Search for the cell housing the specified text and yield its [X, Y] center coordinate. 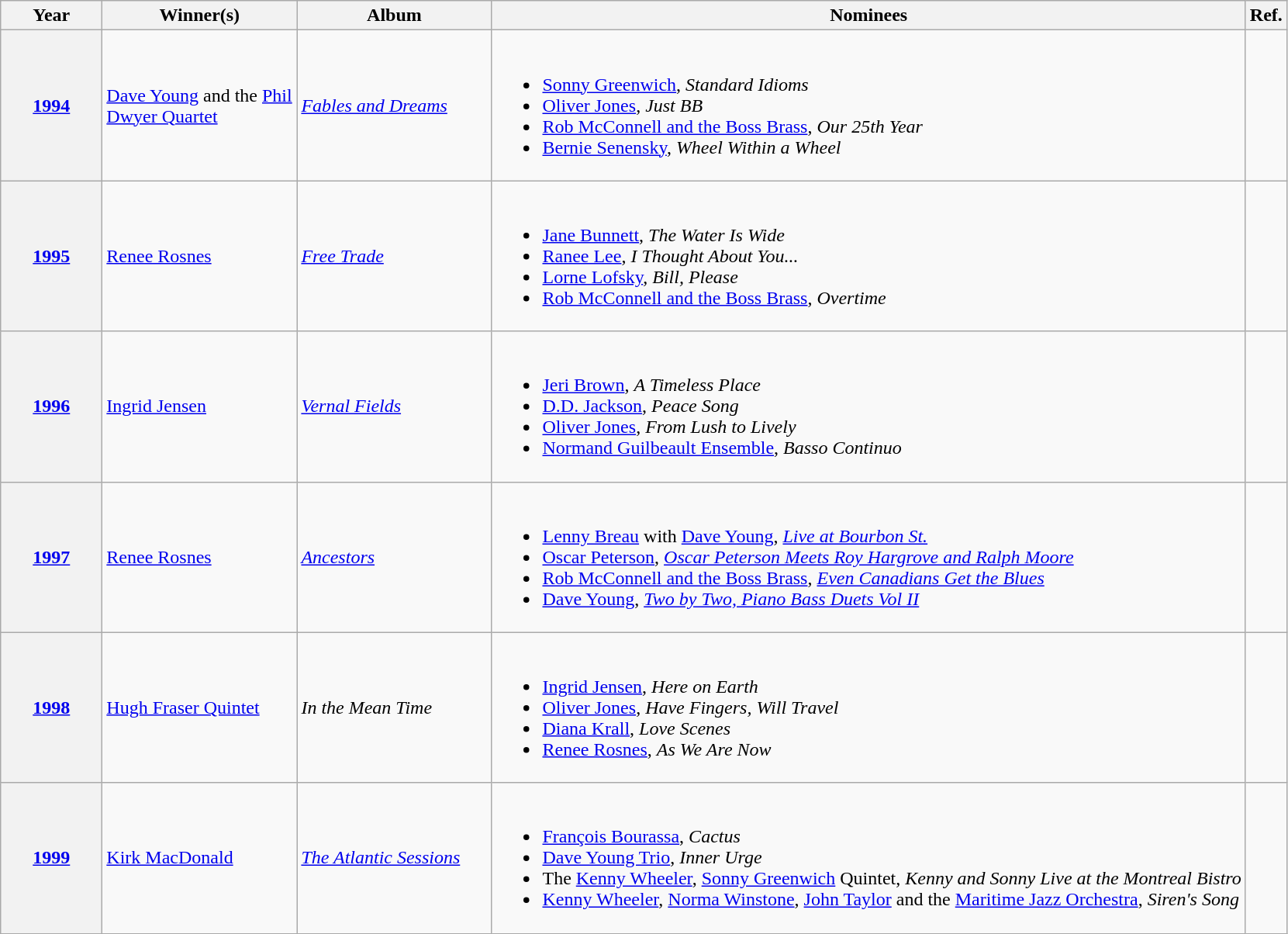
Free Trade [394, 256]
Ref. [1266, 16]
Album [394, 16]
Vernal Fields [394, 406]
Ingrid Jensen, Here on EarthOliver Jones, Have Fingers, Will TravelDiana Krall, Love ScenesRenee Rosnes, As We Are Now [868, 707]
1996 [51, 406]
1995 [51, 256]
Dave Young and the Phil Dwyer Quartet [200, 106]
Nominees [868, 16]
The Atlantic Sessions [394, 858]
1999 [51, 858]
In the Mean Time [394, 707]
Sonny Greenwich, Standard IdiomsOliver Jones, Just BBRob McConnell and the Boss Brass, Our 25th YearBernie Senensky, Wheel Within a Wheel [868, 106]
Ancestors [394, 557]
1994 [51, 106]
Fables and Dreams [394, 106]
Winner(s) [200, 16]
Year [51, 16]
Ingrid Jensen [200, 406]
1997 [51, 557]
Hugh Fraser Quintet [200, 707]
Kirk MacDonald [200, 858]
Jeri Brown, A Timeless PlaceD.D. Jackson, Peace SongOliver Jones, From Lush to LivelyNormand Guilbeault Ensemble, Basso Continuo [868, 406]
Jane Bunnett, The Water Is WideRanee Lee, I Thought About You...Lorne Lofsky, Bill, PleaseRob McConnell and the Boss Brass, Overtime [868, 256]
1998 [51, 707]
